Provide the (x, y) coordinate of the cell's center where the given text is located.  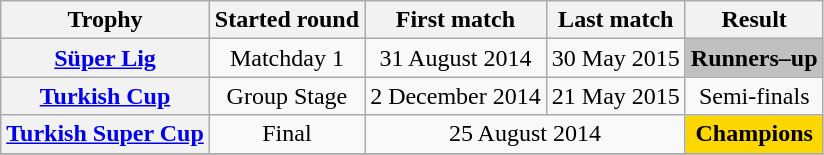
Turkish Cup (106, 96)
Runners–up (754, 58)
Group Stage (286, 96)
Matchday 1 (286, 58)
Result (754, 20)
Süper Lig (106, 58)
Started round (286, 20)
Trophy (106, 20)
30 May 2015 (616, 58)
Turkish Super Cup (106, 134)
31 August 2014 (456, 58)
Semi-finals (754, 96)
25 August 2014 (526, 134)
Final (286, 134)
Last match (616, 20)
21 May 2015 (616, 96)
2 December 2014 (456, 96)
First match (456, 20)
Champions (754, 134)
